From the cell containing the given text, extract its center point as [X, Y] coordinate. 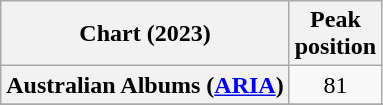
Chart (2023) [145, 34]
Australian Albums (ARIA) [145, 85]
Peakposition [335, 34]
81 [335, 85]
